Find where the given text appears and provide that cell's center as [x, y] coordinate. 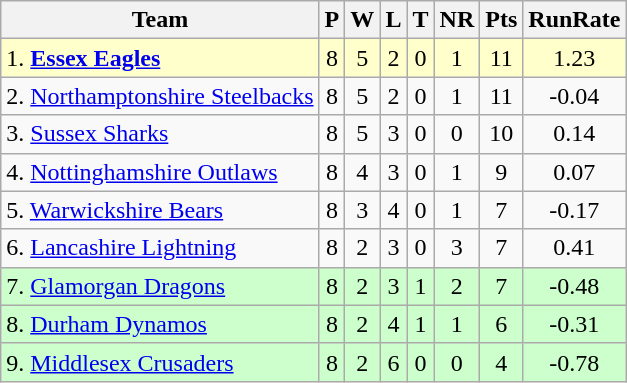
-0.17 [574, 210]
RunRate [574, 20]
6. Lancashire Lightning [160, 248]
9 [502, 172]
5. Warwickshire Bears [160, 210]
-0.31 [574, 324]
0.14 [574, 134]
0.41 [574, 248]
NR [457, 20]
Team [160, 20]
10 [502, 134]
P [332, 20]
1. Essex Eagles [160, 58]
9. Middlesex Crusaders [160, 362]
-0.78 [574, 362]
W [362, 20]
2. Northamptonshire Steelbacks [160, 96]
3. Sussex Sharks [160, 134]
-0.48 [574, 286]
7. Glamorgan Dragons [160, 286]
4. Nottinghamshire Outlaws [160, 172]
8. Durham Dynamos [160, 324]
-0.04 [574, 96]
Pts [502, 20]
L [394, 20]
0.07 [574, 172]
T [420, 20]
1.23 [574, 58]
